Pinpoint the cell where the given text exists, returning its (x, y) midpoint coordinate. 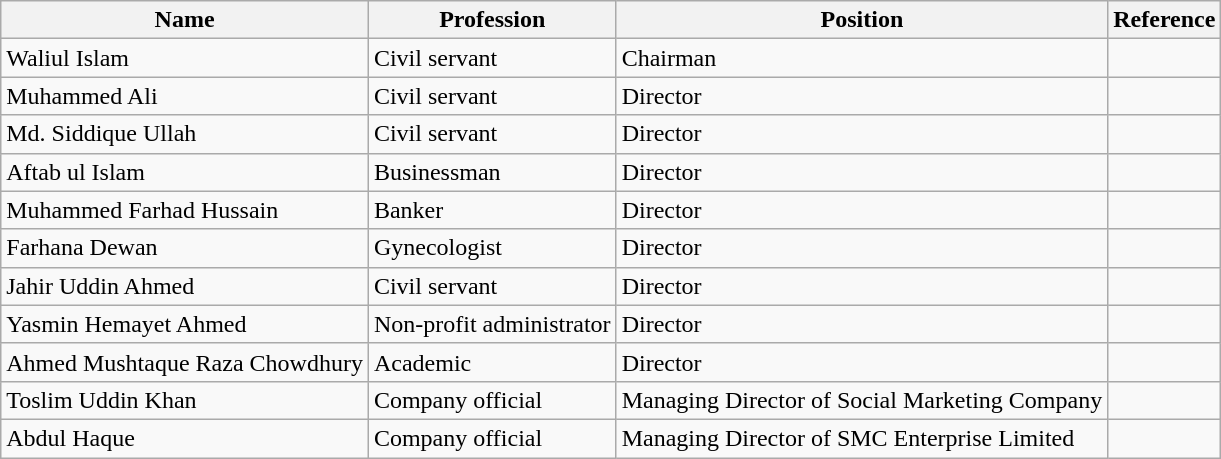
Md. Siddique Ullah (185, 134)
Aftab ul Islam (185, 172)
Chairman (862, 58)
Toslim Uddin Khan (185, 400)
Muhammed Farhad Hussain (185, 210)
Profession (492, 20)
Jahir Uddin Ahmed (185, 286)
Businessman (492, 172)
Banker (492, 210)
Managing Director of SMC Enterprise Limited (862, 438)
Farhana Dewan (185, 248)
Name (185, 20)
Yasmin Hemayet Ahmed (185, 324)
Reference (1164, 20)
Abdul Haque (185, 438)
Managing Director of Social Marketing Company (862, 400)
Position (862, 20)
Muhammed Ali (185, 96)
Gynecologist (492, 248)
Waliul Islam (185, 58)
Non-profit administrator (492, 324)
Academic (492, 362)
Ahmed Mushtaque Raza Chowdhury (185, 362)
